Pinpoint the cell where the given text exists, returning its (x, y) midpoint coordinate. 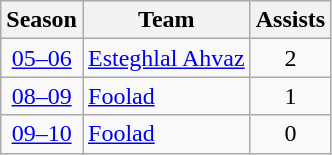
0 (290, 134)
Season (42, 20)
Assists (290, 20)
05–06 (42, 58)
1 (290, 96)
Team (166, 20)
2 (290, 58)
08–09 (42, 96)
Esteghlal Ahvaz (166, 58)
09–10 (42, 134)
